Output the [X, Y] coordinate of the center of the cell containing the given text.  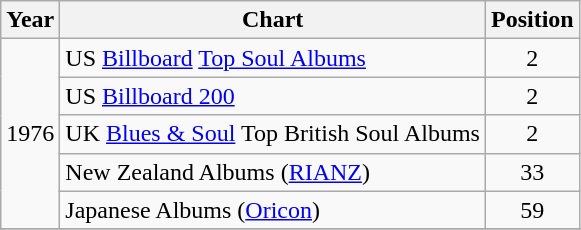
UK Blues & Soul Top British Soul Albums [273, 134]
Position [532, 20]
Chart [273, 20]
33 [532, 172]
US Billboard 200 [273, 96]
US Billboard Top Soul Albums [273, 58]
Year [30, 20]
59 [532, 210]
Japanese Albums (Oricon) [273, 210]
New Zealand Albums (RIANZ) [273, 172]
1976 [30, 134]
